Locate the cell with the specified text and output its (X, Y) center coordinate. 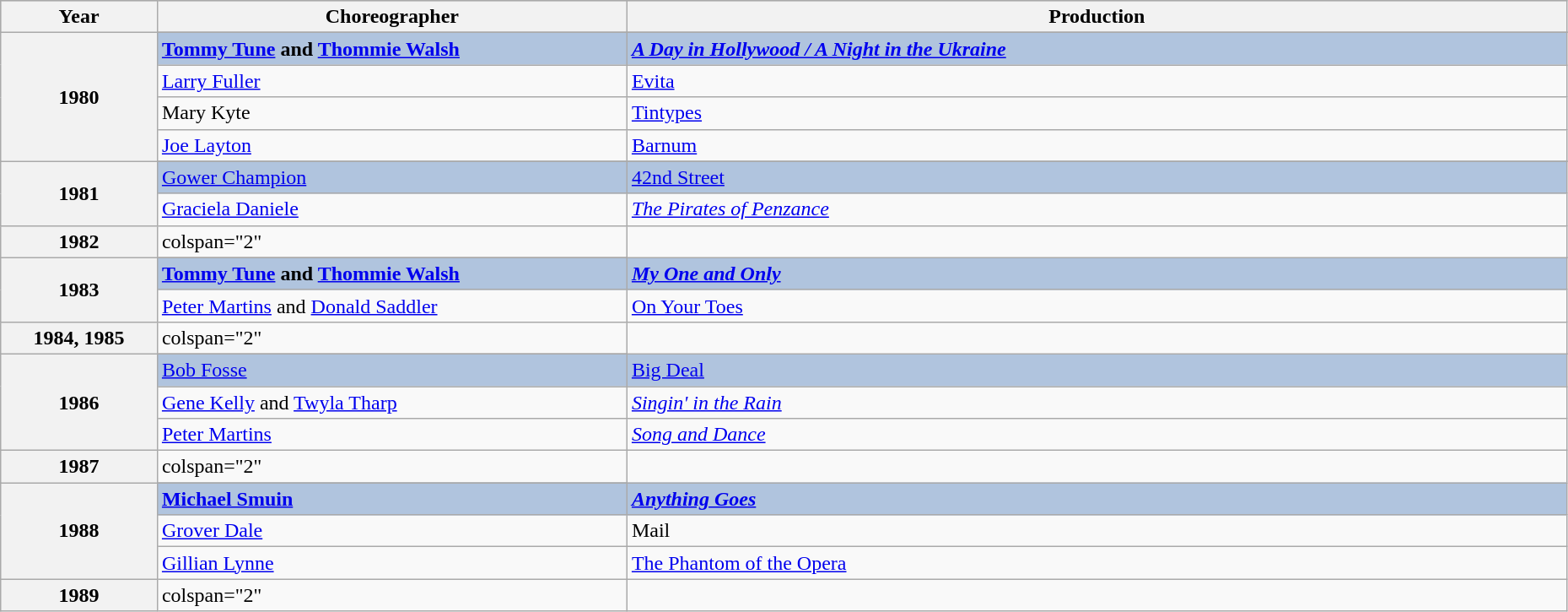
Bob Fosse (391, 370)
Joe Layton (391, 145)
On Your Toes (1097, 306)
Barnum (1097, 145)
Gillian Lynne (391, 563)
1984, 1985 (79, 338)
Gene Kelly and Twyla Tharp (391, 403)
Singin' in the Rain (1097, 403)
1986 (79, 402)
Michael Smuin (391, 499)
Mail (1097, 531)
Choreographer (391, 17)
42nd Street (1097, 177)
1982 (79, 241)
Song and Dance (1097, 435)
Mary Kyte (391, 113)
Peter Martins and Donald Saddler (391, 306)
Peter Martins (391, 435)
Production (1097, 17)
The Phantom of the Opera (1097, 563)
1989 (79, 595)
The Pirates of Penzance (1097, 209)
My One and Only (1097, 274)
1980 (79, 97)
1983 (79, 290)
Tintypes (1097, 113)
Larry Fuller (391, 81)
Year (79, 17)
Big Deal (1097, 370)
Graciela Daniele (391, 209)
Grover Dale (391, 531)
Gower Champion (391, 177)
Anything Goes (1097, 499)
Evita (1097, 81)
1981 (79, 193)
1988 (79, 531)
A Day in Hollywood / A Night in the Ukraine (1097, 49)
1987 (79, 467)
